From the cell containing the given text, extract its center point as [x, y] coordinate. 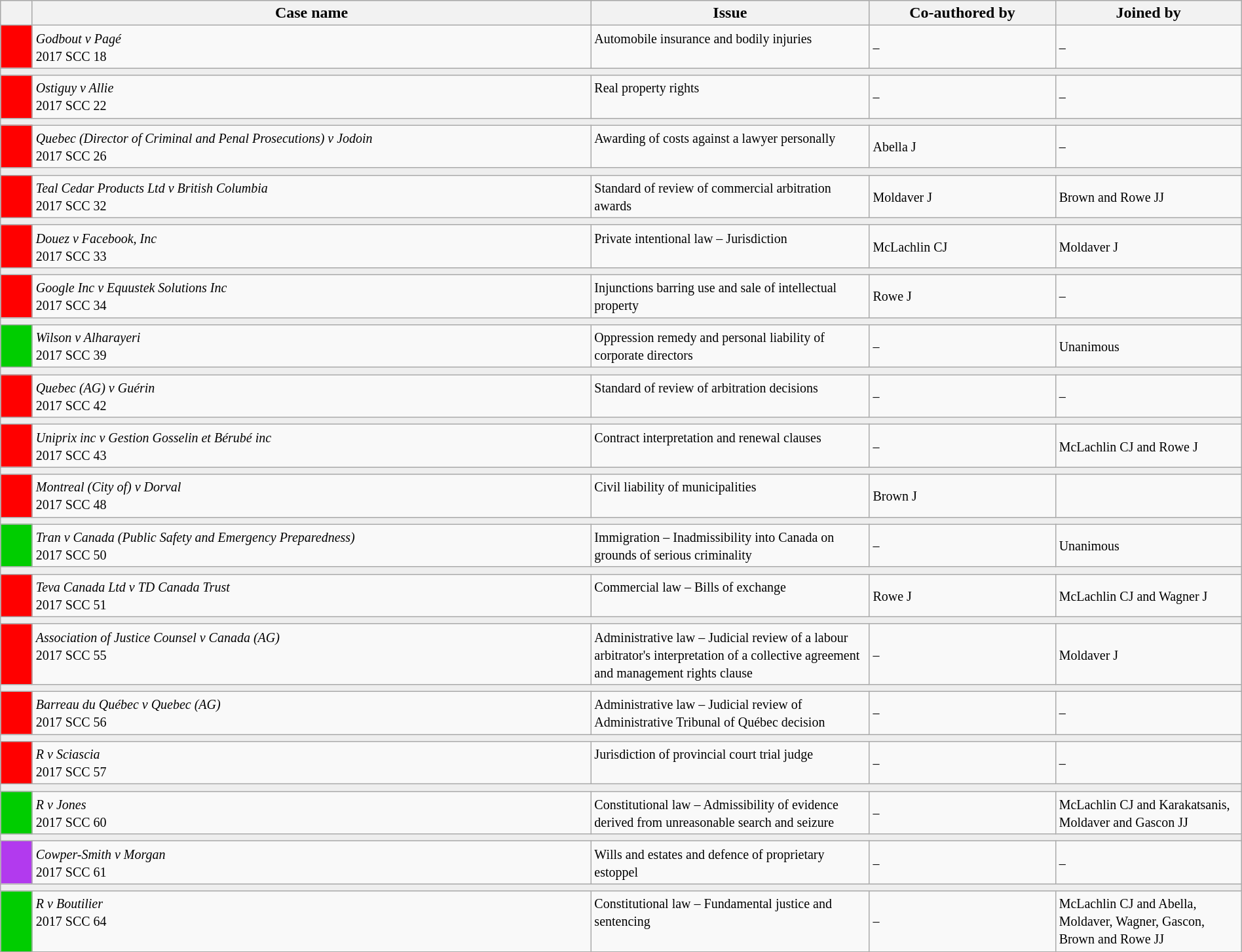
Joined by [1148, 13]
Godbout v Pagé 2017 SCC 18 [312, 47]
Google Inc v Equustek Solutions Inc 2017 SCC 34 [312, 296]
Uniprix inc v Gestion Gosselin et Bérubé inc 2017 SCC 43 [312, 446]
Brown J [962, 495]
Injunctions barring use and sale of intellectual property [730, 296]
Barreau du Québec v Quebec (AG) 2017 SCC 56 [312, 713]
McLachlin CJ and Wagner J [1148, 595]
Wilson v Alharayeri 2017 SCC 39 [312, 346]
Commercial law – Bills of exchange [730, 595]
Abella J [962, 147]
Case name [312, 13]
Real property rights [730, 97]
Civil liability of municipalities [730, 495]
Contract interpretation and renewal clauses [730, 446]
R v Sciascia 2017 SCC 57 [312, 763]
McLachlin CJ and Rowe J [1148, 446]
Montreal (City of) v Dorval 2017 SCC 48 [312, 495]
Standard of review of commercial arbitration awards [730, 197]
Issue [730, 13]
Immigration – Inadmissibility into Canada on grounds of serious criminality [730, 545]
Brown and Rowe JJ [1148, 197]
Ostiguy v Allie 2017 SCC 22 [312, 97]
R v Boutilier 2017 SCC 64 [312, 921]
McLachlin CJ and Karakatsanis, Moldaver and Gascon JJ [1148, 812]
Administrative law – Judicial review of a labour arbitrator's interpretation of a collective agreement and management rights clause [730, 654]
Douez v Facebook, Inc 2017 SCC 33 [312, 246]
Teal Cedar Products Ltd v British Columbia 2017 SCC 32 [312, 197]
Wills and estates and defence of proprietary estoppel [730, 862]
Teva Canada Ltd v TD Canada Trust 2017 SCC 51 [312, 595]
Cowper-Smith v Morgan 2017 SCC 61 [312, 862]
Private intentional law – Jurisdiction [730, 246]
Jurisdiction of provincial court trial judge [730, 763]
McLachlin CJ [962, 246]
Oppression remedy and personal liability of corporate directors [730, 346]
Automobile insurance and bodily injuries [730, 47]
McLachlin CJ and Abella, Moldaver, Wagner, Gascon, Brown and Rowe JJ [1148, 921]
Administrative law – Judicial review of Administrative Tribunal of Québec decision [730, 713]
Tran v Canada (Public Safety and Emergency Preparedness) 2017 SCC 50 [312, 545]
Constitutional law – Admissibility of evidence derived from unreasonable search and seizure [730, 812]
Constitutional law – Fundamental justice and sentencing [730, 921]
R v Jones 2017 SCC 60 [312, 812]
Quebec (Director of Criminal and Penal Prosecutions) v Jodoin 2017 SCC 26 [312, 147]
Association of Justice Counsel v Canada (AG) 2017 SCC 55 [312, 654]
Co-authored by [962, 13]
Quebec (AG) v Guérin 2017 SCC 42 [312, 396]
Standard of review of arbitration decisions [730, 396]
Awarding of costs against a lawyer personally [730, 147]
